Extract the (x, y) coordinate from the center of the cell holding the provided text.  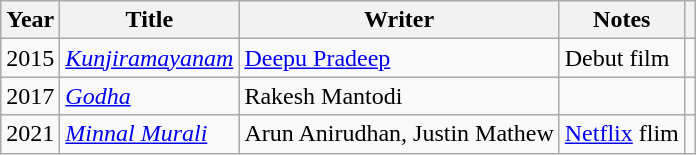
Year (30, 20)
Debut film (622, 58)
2015 (30, 58)
Kunjiramayanam (150, 58)
2021 (30, 134)
Deepu Pradeep (399, 58)
Writer (399, 20)
Rakesh Mantodi (399, 96)
Title (150, 20)
Notes (622, 20)
Arun Anirudhan, Justin Mathew (399, 134)
Godha (150, 96)
2017 (30, 96)
Netflix flim (622, 134)
Minnal Murali (150, 134)
